Return the [x, y] coordinate for the center point of the cell that contains the specified text.  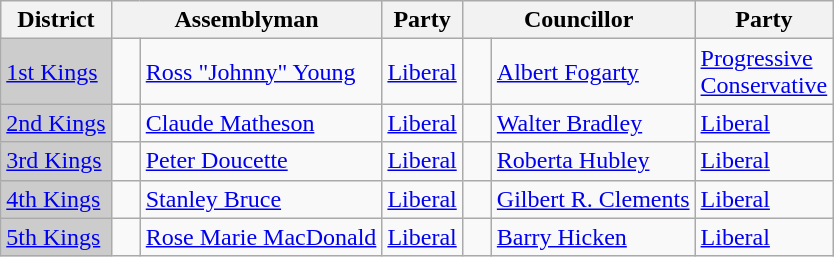
4th Kings [56, 199]
Claude Matheson [261, 123]
Gilbert R. Clements [593, 199]
3rd Kings [56, 161]
1st Kings [56, 72]
Roberta Hubley [593, 161]
Rose Marie MacDonald [261, 237]
Stanley Bruce [261, 199]
Peter Doucette [261, 161]
2nd Kings [56, 123]
Councillor [578, 20]
Albert Fogarty [593, 72]
5th Kings [56, 237]
Barry Hicken [593, 237]
District [56, 20]
Assemblyman [246, 20]
Walter Bradley [593, 123]
Ross "Johnny" Young [261, 72]
Progressive Conservative [764, 72]
